Scan for the cell matching the given text and deliver its [x, y] coordinate at center. 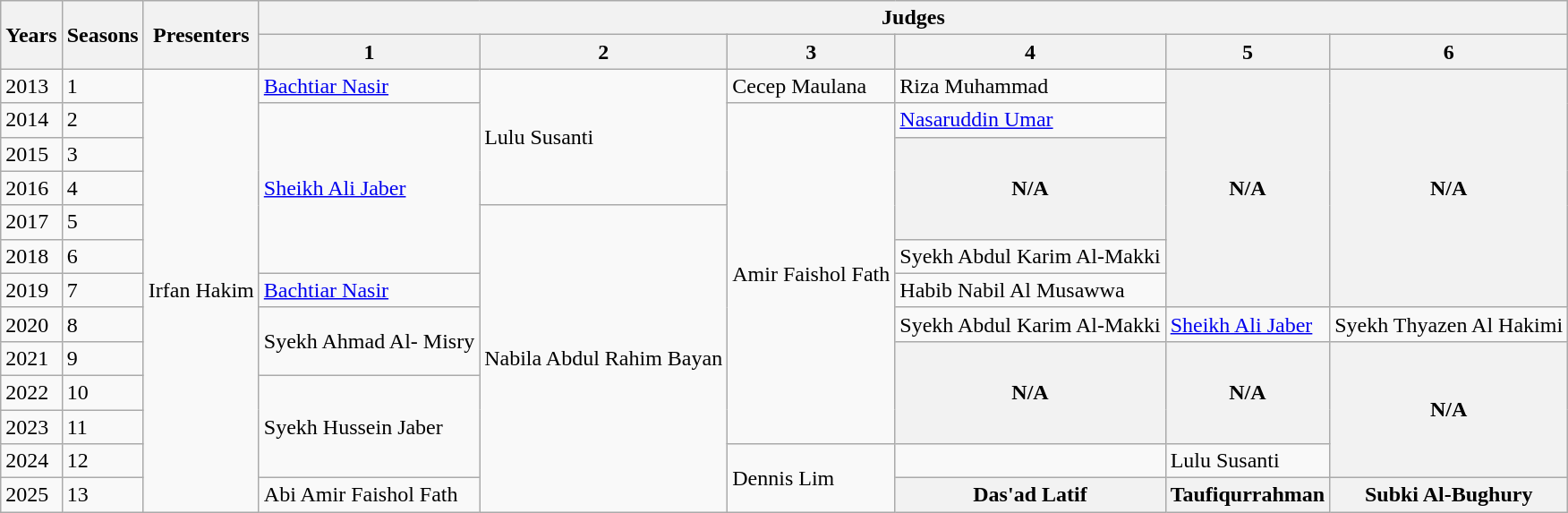
2015 [31, 154]
12 [102, 461]
Riza Muhammad [1030, 86]
2016 [31, 188]
Presenters [200, 35]
2013 [31, 86]
Syekh Hussein Jaber [369, 426]
13 [102, 495]
Years [31, 35]
Nasaruddin Umar [1030, 120]
2025 [31, 495]
8 [102, 324]
Seasons [102, 35]
Syekh Thyazen Al Hakimi [1449, 324]
2022 [31, 392]
Dennis Lim [811, 478]
2019 [31, 290]
Irfan Hakim [200, 290]
10 [102, 392]
Taufiqurrahman [1248, 495]
11 [102, 427]
9 [102, 358]
Judges [913, 18]
2023 [31, 427]
Das'ad Latif [1030, 495]
Subki Al-Bughury [1449, 495]
Habib Nabil Al Musawwa [1030, 290]
2020 [31, 324]
2024 [31, 461]
Cecep Maulana [811, 86]
2021 [31, 358]
2014 [31, 120]
Syekh Ahmad Al- Misry [369, 341]
7 [102, 290]
2017 [31, 222]
Amir Faishol Fath [811, 274]
Abi Amir Faishol Fath [369, 495]
Nabila Abdul Rahim Bayan [603, 358]
2018 [31, 256]
